Search for the cell housing the specified text and yield its [X, Y] center coordinate. 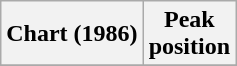
Peakposition [189, 34]
Chart (1986) [72, 34]
